Identify which cell holds the provided text, then report its (X, Y) central coordinate. 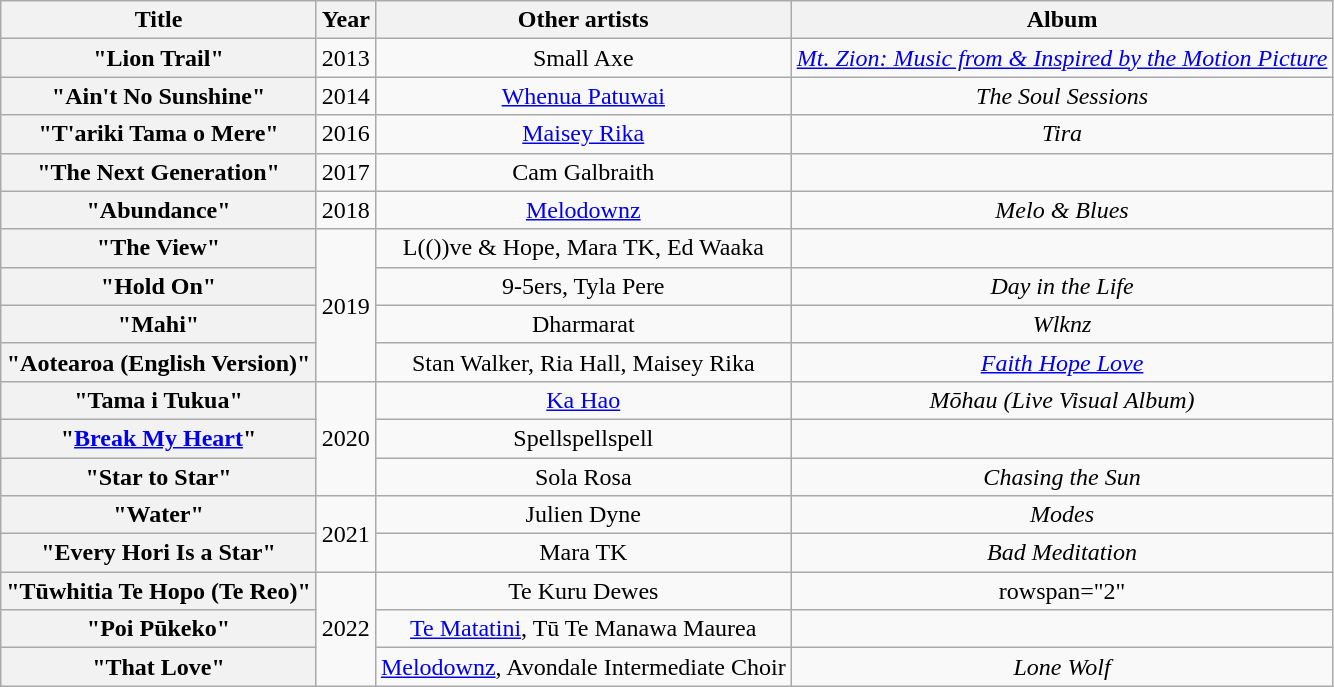
Te Matatini, Tū Te Manawa Maurea (583, 629)
"Star to Star" (159, 477)
Title (159, 20)
Sola Rosa (583, 477)
"Break My Heart" (159, 438)
"Aotearoa (English Version)" (159, 362)
"Abundance" (159, 210)
Spellspellspell (583, 438)
"Mahi" (159, 324)
"Poi Pūkeko" (159, 629)
Melodownz (583, 210)
Maisey Rika (583, 134)
"T'ariki Tama o Mere" (159, 134)
Tira (1062, 134)
Dharmarat (583, 324)
Album (1062, 20)
2018 (346, 210)
Te Kuru Dewes (583, 591)
Melodownz, Avondale Intermediate Choir (583, 667)
"Water" (159, 515)
"The Next Generation" (159, 172)
L(())ve & Hope, Mara TK, Ed Waaka (583, 248)
Julien Dyne (583, 515)
2020 (346, 438)
Chasing the Sun (1062, 477)
Bad Meditation (1062, 553)
The Soul Sessions (1062, 96)
"Lion Trail" (159, 58)
2014 (346, 96)
Modes (1062, 515)
Mara TK (583, 553)
Stan Walker, Ria Hall, Maisey Rika (583, 362)
2013 (346, 58)
Day in the Life (1062, 286)
"Tama i Tukua" (159, 400)
2021 (346, 534)
9-5ers, Tyla Pere (583, 286)
"That Love" (159, 667)
"Ain't No Sunshine" (159, 96)
Small Axe (583, 58)
Melo & Blues (1062, 210)
2019 (346, 305)
"Tūwhitia Te Hopo (Te Reo)" (159, 591)
2016 (346, 134)
Mōhau (Live Visual Album) (1062, 400)
Other artists (583, 20)
2017 (346, 172)
Year (346, 20)
Ka Hao (583, 400)
Lone Wolf (1062, 667)
"The View" (159, 248)
"Every Hori Is a Star" (159, 553)
Whenua Patuwai (583, 96)
rowspan="2" (1062, 591)
Faith Hope Love (1062, 362)
Cam Galbraith (583, 172)
"Hold On" (159, 286)
Wlknz (1062, 324)
Mt. Zion: Music from & Inspired by the Motion Picture (1062, 58)
2022 (346, 629)
